Locate the cell with the specified text and output its [X, Y] center coordinate. 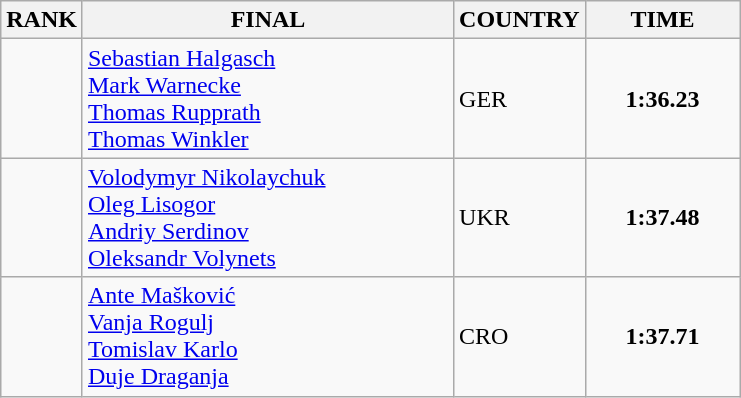
1:36.23 [662, 98]
TIME [662, 20]
Sebastian HalgaschMark WarneckeThomas RupprathThomas Winkler [268, 98]
UKR [520, 218]
Volodymyr NikolaychukOleg LisogorAndriy SerdinovOleksandr Volynets [268, 218]
1:37.48 [662, 218]
Ante MaškovićVanja RoguljTomislav KarloDuje Draganja [268, 336]
COUNTRY [520, 20]
1:37.71 [662, 336]
FINAL [268, 20]
CRO [520, 336]
GER [520, 98]
RANK [42, 20]
